Locate the cell with the specified text and output its (x, y) center coordinate. 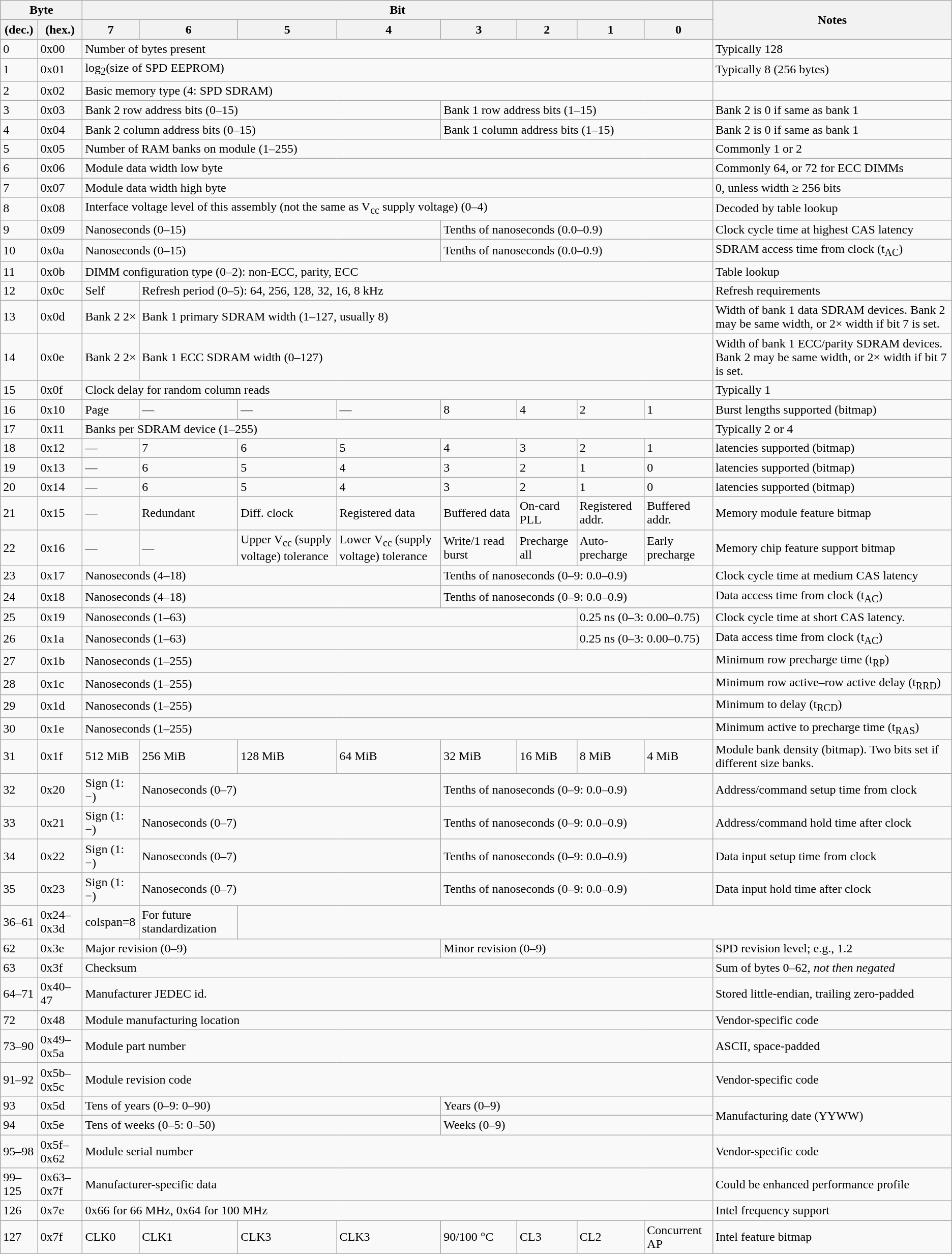
Page (111, 410)
Clock delay for random column reads (398, 390)
91–92 (19, 1080)
27 (19, 661)
127 (19, 1237)
Address/command hold time after clock (832, 823)
Auto-precharge (610, 547)
99–125 (19, 1184)
0x02 (60, 91)
0x1f (60, 757)
Interface voltage level of this assembly (not the same as Vcc supply voltage) (0–4) (398, 209)
128 MiB (287, 757)
0x07 (60, 188)
Manufacturer JEDEC id. (398, 994)
Memory chip feature support bitmap (832, 547)
Could be enhanced performance profile (832, 1184)
CL3 (547, 1237)
Stored little-endian, trailing zero-padded (832, 994)
0x5e (60, 1125)
Sum of bytes 0–62, not then negated (832, 968)
512 MiB (111, 757)
0x17 (60, 575)
Bank 2 column address bits (0–15) (261, 129)
0x14 (60, 487)
0x5b–0x5c (60, 1080)
18 (19, 448)
62 (19, 948)
Minor revision (0–9) (577, 948)
Burst lengths supported (bitmap) (832, 410)
For future standardization (189, 922)
16 (19, 410)
35 (19, 889)
0x05 (60, 149)
0x1b (60, 661)
CLK0 (111, 1237)
24 (19, 596)
Early precharge (678, 547)
0x7e (60, 1211)
29 (19, 706)
Commonly 1 or 2 (832, 149)
Bank 1 primary SDRAM width (1–127, usually 8) (426, 317)
Typically 128 (832, 49)
16 MiB (547, 757)
0x15 (60, 513)
0x03 (60, 110)
Tens of weeks (0–5: 0–50) (261, 1125)
(hex.) (60, 30)
Commonly 64, or 72 for ECC DIMMs (832, 168)
31 (19, 757)
8 MiB (610, 757)
94 (19, 1125)
Redundant (189, 513)
Clock cycle time at short CAS latency. (832, 618)
0x49–0x5a (60, 1046)
0x20 (60, 790)
23 (19, 575)
SDRAM access time from clock (tAC) (832, 250)
DIMM configuration type (0–2): non-ECC, parity, ECC (398, 271)
Minimum row precharge time (tRP) (832, 661)
9 (19, 229)
0x0e (60, 357)
0x0d (60, 317)
Bank 1 ECC SDRAM width (0–127) (426, 357)
Typically 8 (256 bytes) (832, 70)
Width of bank 1 ECC/parity SDRAM devices. Bank 2 may be same width, or 2× width if bit 7 is set. (832, 357)
0x18 (60, 596)
0x16 (60, 547)
0x12 (60, 448)
25 (19, 618)
(dec.) (19, 30)
Tens of years (0–9: 0–90) (261, 1105)
Minimum to delay (tRCD) (832, 706)
Memory module feature bitmap (832, 513)
Basic memory type (4: SPD SDRAM) (398, 91)
Clock cycle time at medium CAS latency (832, 575)
126 (19, 1211)
4 MiB (678, 757)
32 MiB (479, 757)
15 (19, 390)
Upper Vcc (supply voltage) tolerance (287, 547)
72 (19, 1020)
12 (19, 290)
Clock cycle time at highest CAS latency (832, 229)
34 (19, 856)
Major revision (0–9) (261, 948)
73–90 (19, 1046)
Bank 2 row address bits (0–15) (261, 110)
64–71 (19, 994)
Bit (398, 10)
Intel frequency support (832, 1211)
0x66 for 66 MHz, 0x64 for 100 MHz (398, 1211)
95–98 (19, 1151)
Years (0–9) (577, 1105)
0x0c (60, 290)
Width of bank 1 data SDRAM devices. Bank 2 may be same width, or 2× width if bit 7 is set. (832, 317)
Typically 1 (832, 390)
63 (19, 968)
0x3e (60, 948)
SPD revision level; e.g., 1.2 (832, 948)
Checksum (398, 968)
0x3f (60, 968)
11 (19, 271)
0x0a (60, 250)
0x0b (60, 271)
Byte (42, 10)
0, unless width ≥ 256 bits (832, 188)
Refresh requirements (832, 290)
0x7f (60, 1237)
0x00 (60, 49)
Module serial number (398, 1151)
0x06 (60, 168)
64 MiB (389, 757)
Minimum row active–row active delay (tRRD) (832, 684)
0x21 (60, 823)
20 (19, 487)
Self (111, 290)
0x1a (60, 638)
0x0f (60, 390)
Notes (832, 20)
Buffered addr. (678, 513)
0x23 (60, 889)
Bank 1 row address bits (1–15) (577, 110)
On-card PLL (547, 513)
Registered data (389, 513)
Data input setup time from clock (832, 856)
colspan=8 (111, 922)
Banks per SDRAM device (1–255) (398, 429)
0x04 (60, 129)
Lower Vcc (supply voltage) tolerance (389, 547)
33 (19, 823)
32 (19, 790)
17 (19, 429)
Module data width low byte (398, 168)
Module bank density (bitmap). Two bits set if different size banks. (832, 757)
19 (19, 468)
Bank 1 column address bits (1–15) (577, 129)
0x09 (60, 229)
Manufacturer-specific data (398, 1184)
Write/1 read burst (479, 547)
Number of RAM banks on module (1–255) (398, 149)
0x13 (60, 468)
Module part number (398, 1046)
0x63–0x7f (60, 1184)
0x1e (60, 728)
Concurrent AP (678, 1237)
30 (19, 728)
28 (19, 684)
CL2 (610, 1237)
0x40–47 (60, 994)
22 (19, 547)
0x1c (60, 684)
Address/command setup time from clock (832, 790)
256 MiB (189, 757)
Intel feature bitmap (832, 1237)
10 (19, 250)
90/100 °C (479, 1237)
CLK1 (189, 1237)
Decoded by table lookup (832, 209)
Module data width high byte (398, 188)
Weeks (0–9) (577, 1125)
ASCII, space-padded (832, 1046)
0x22 (60, 856)
14 (19, 357)
Precharge all (547, 547)
36–61 (19, 922)
Module manufacturing location (398, 1020)
Number of bytes present (398, 49)
Manufacturing date (YYWW) (832, 1115)
93 (19, 1105)
21 (19, 513)
Diff. clock (287, 513)
0x24–0x3d (60, 922)
0x5d (60, 1105)
Module revision code (398, 1080)
Data input hold time after clock (832, 889)
Minimum active to precharge time (tRAS) (832, 728)
0x11 (60, 429)
log2(size of SPD EEPROM) (398, 70)
Buffered data (479, 513)
0x19 (60, 618)
0x08 (60, 209)
Typically 2 or 4 (832, 429)
Table lookup (832, 271)
0x1d (60, 706)
0x5f–0x62 (60, 1151)
0x01 (60, 70)
Registered addr. (610, 513)
0x48 (60, 1020)
13 (19, 317)
Refresh period (0–5): 64, 256, 128, 32, 16, 8 kHz (426, 290)
26 (19, 638)
0x10 (60, 410)
